Scan for the cell matching the given text and deliver its [x, y] coordinate at center. 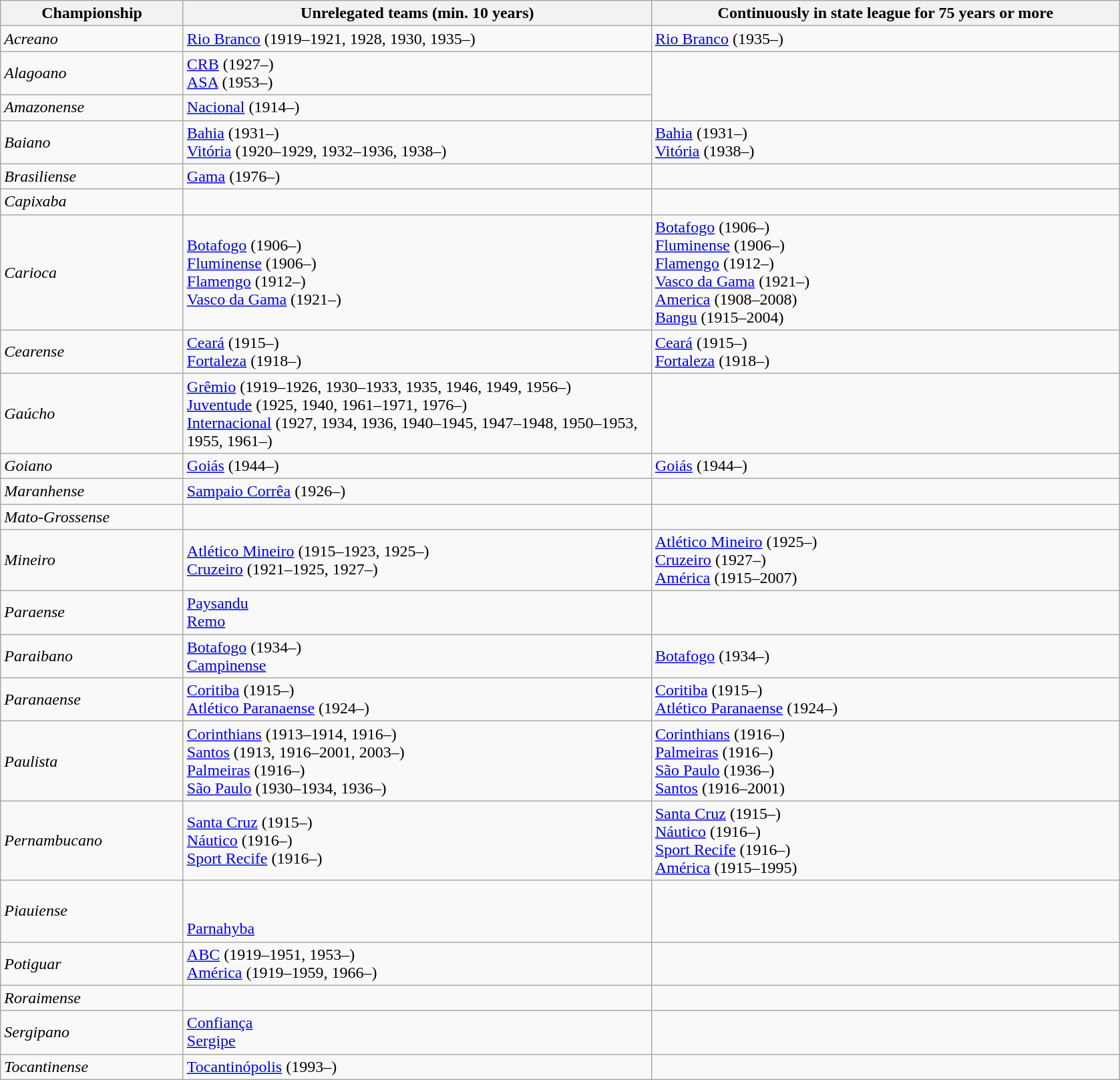
Rio Branco (1919–1921, 1928, 1930, 1935–) [417, 39]
Pernambucano [92, 840]
Paulista [92, 761]
Carioca [92, 273]
Alagoano [92, 73]
Brasiliense [92, 176]
Championship [92, 13]
Bahia (1931–) Vitória (1938–) [886, 142]
Amazonense [92, 108]
Gaúcho [92, 413]
Parnahyba [417, 911]
Paysandu Remo [417, 613]
Tocantinópolis (1993–) [417, 1067]
Maranhense [92, 491]
Paranaense [92, 700]
Botafogo (1906–) Fluminense (1906–) Flamengo (1912–) Vasco da Gama (1921–) [417, 273]
Gama (1976–) [417, 176]
Cearense [92, 351]
Corinthians (1916–) Palmeiras (1916–) São Paulo (1936–) Santos (1916–2001) [886, 761]
Sergipano [92, 1033]
Botafogo (1934–) [886, 656]
Tocantinense [92, 1067]
Mato-Grossense [92, 516]
Potiguar [92, 963]
ABC (1919–1951, 1953–) América (1919–1959, 1966–) [417, 963]
Paraibano [92, 656]
Nacional (1914–) [417, 108]
Rio Branco (1935–) [886, 39]
Atlético Mineiro (1915–1923, 1925–) Cruzeiro (1921–1925, 1927–) [417, 560]
Corinthians (1913–1914, 1916–) Santos (1913, 1916–2001, 2003–) Palmeiras (1916–) São Paulo (1930–1934, 1936–) [417, 761]
Paraense [92, 613]
Confiança Sergipe [417, 1033]
Piauiense [92, 911]
Baiano [92, 142]
Santa Cruz (1915–) Náutico (1916–) Sport Recife (1916–) América (1915–1995) [886, 840]
Capixaba [92, 202]
CRB (1927–) ASA (1953–) [417, 73]
Unrelegated teams (min. 10 years) [417, 13]
Bahia (1931–) Vitória (1920–1929, 1932–1936, 1938–) [417, 142]
Goiano [92, 466]
Mineiro [92, 560]
Botafogo (1906–) Fluminense (1906–) Flamengo (1912–) Vasco da Gama (1921–) America (1908–2008) Bangu (1915–2004) [886, 273]
Acreano [92, 39]
Botafogo (1934–) Campinense [417, 656]
Atlético Mineiro (1925–) Cruzeiro (1927–) América (1915–2007) [886, 560]
Roraimense [92, 998]
Sampaio Corrêa (1926–) [417, 491]
Santa Cruz (1915–) Náutico (1916–) Sport Recife (1916–) [417, 840]
Continuously in state league for 75 years or more [886, 13]
